Locate the cell with the specified text and output its (X, Y) center coordinate. 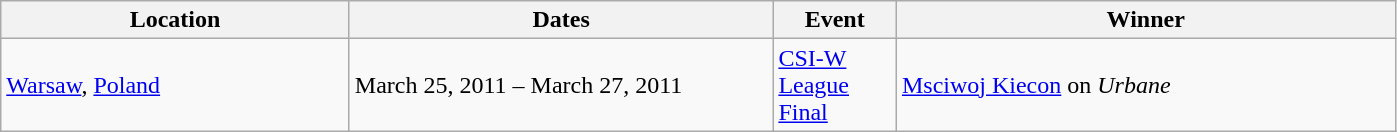
Winner (1146, 20)
CSI-W League Final (835, 85)
Location (176, 20)
Msciwoj Kiecon on Urbane (1146, 85)
Dates (561, 20)
March 25, 2011 – March 27, 2011 (561, 85)
Event (835, 20)
Warsaw, Poland (176, 85)
